Pinpoint the cell where the given text exists, returning its [x, y] midpoint coordinate. 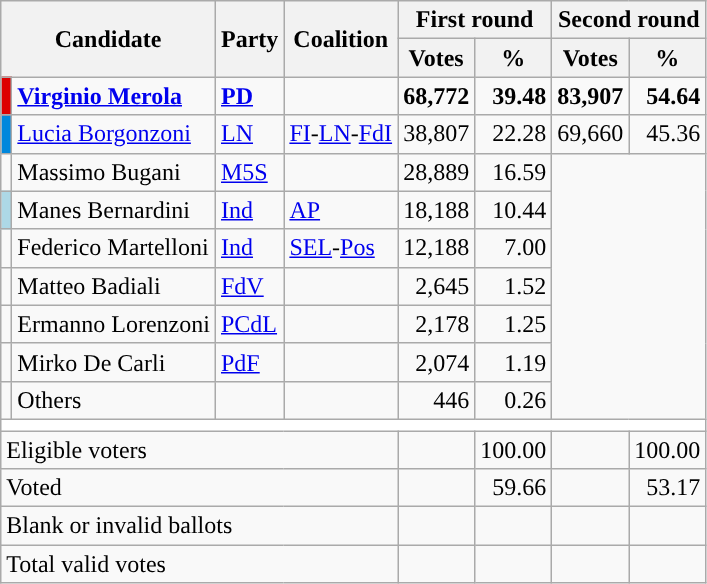
Virginio Merola [114, 96]
Ermanno Lorenzoni [114, 324]
Others [114, 400]
0.26 [514, 400]
1.25 [514, 324]
PCdL [249, 324]
FdV [249, 286]
Candidate [108, 39]
2,645 [436, 286]
2,074 [436, 362]
12,188 [436, 248]
1.52 [514, 286]
7.00 [514, 248]
Massimo Bugani [114, 172]
69,660 [590, 134]
Blank or invalid ballots [200, 526]
Eligible voters [200, 449]
28,889 [436, 172]
53.17 [668, 488]
18,188 [436, 210]
22.28 [514, 134]
First round [475, 20]
Mirko De Carli [114, 362]
1.19 [514, 362]
SEL-Pos [341, 248]
446 [436, 400]
10.44 [514, 210]
M5S [249, 172]
Coalition [341, 39]
Manes Bernardini [114, 210]
AP [341, 210]
16.59 [514, 172]
Party [249, 39]
45.36 [668, 134]
83,907 [590, 96]
PD [249, 96]
38,807 [436, 134]
LN [249, 134]
Second round [629, 20]
2,178 [436, 324]
68,772 [436, 96]
Voted [200, 488]
54.64 [668, 96]
59.66 [514, 488]
Matteo Badiali [114, 286]
PdF [249, 362]
Total valid votes [200, 564]
39.48 [514, 96]
Federico Martelloni [114, 248]
Lucia Borgonzoni [114, 134]
FI-LN-FdI [341, 134]
